Return the [x, y] coordinate for the center point of the cell that contains the specified text.  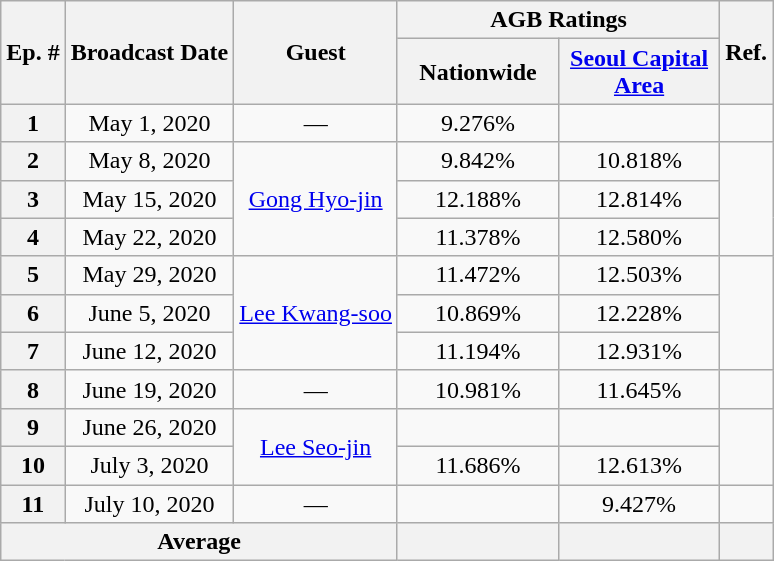
11.194% [478, 351]
Gong Hyo-jin [316, 199]
7 [33, 351]
12.613% [640, 465]
9.276% [478, 123]
3 [33, 199]
AGB Ratings [558, 20]
June 19, 2020 [150, 389]
10.869% [478, 313]
Ref. [746, 52]
11 [33, 503]
10.981% [478, 389]
12.228% [640, 313]
11.378% [478, 237]
2 [33, 161]
4 [33, 237]
Average [200, 542]
11.645% [640, 389]
July 3, 2020 [150, 465]
Nationwide [478, 72]
Guest [316, 52]
Seoul Capital Area [640, 72]
May 22, 2020 [150, 237]
1 [33, 123]
9.427% [640, 503]
5 [33, 275]
11.686% [478, 465]
12.814% [640, 199]
12.931% [640, 351]
July 10, 2020 [150, 503]
June 26, 2020 [150, 427]
Lee Kwang-soo [316, 313]
11.472% [478, 275]
June 12, 2020 [150, 351]
8 [33, 389]
12.580% [640, 237]
May 29, 2020 [150, 275]
Ep. # [33, 52]
9.842% [478, 161]
May 15, 2020 [150, 199]
12.188% [478, 199]
May 8, 2020 [150, 161]
Lee Seo-jin [316, 446]
Broadcast Date [150, 52]
6 [33, 313]
May 1, 2020 [150, 123]
June 5, 2020 [150, 313]
10.818% [640, 161]
9 [33, 427]
10 [33, 465]
12.503% [640, 275]
